From the cell containing the given text, extract its center point as [X, Y] coordinate. 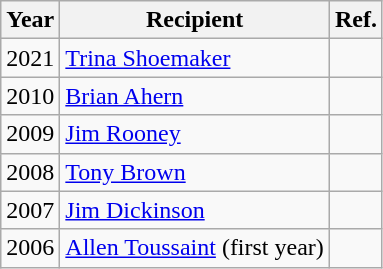
2021 [30, 58]
2009 [30, 134]
2007 [30, 210]
2008 [30, 172]
Jim Dickinson [195, 210]
2006 [30, 248]
Brian Ahern [195, 96]
Recipient [195, 20]
2010 [30, 96]
Ref. [356, 20]
Trina Shoemaker [195, 58]
Jim Rooney [195, 134]
Year [30, 20]
Tony Brown [195, 172]
Allen Toussaint (first year) [195, 248]
